Detect which cell encompasses the target text, then output its [x, y] center coordinate. 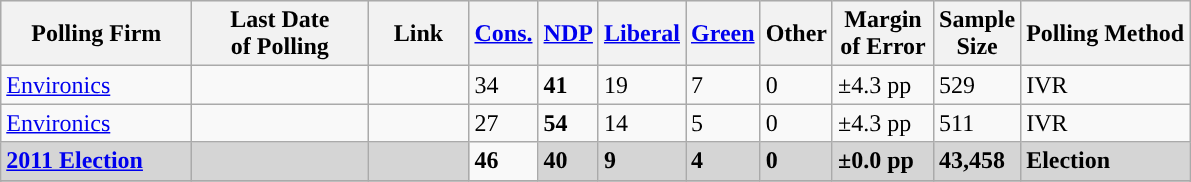
4 [724, 161]
14 [642, 123]
Green [724, 34]
40 [568, 161]
Link [418, 34]
Last Dateof Polling [280, 34]
Other [796, 34]
Polling Method [1106, 34]
9 [642, 161]
43,458 [978, 161]
54 [568, 123]
529 [978, 85]
Polling Firm [96, 34]
2011 Election [96, 161]
Marginof Error [882, 34]
27 [504, 123]
511 [978, 123]
41 [568, 85]
Cons. [504, 34]
NDP [568, 34]
5 [724, 123]
34 [504, 85]
19 [642, 85]
±0.0 pp [882, 161]
SampleSize [978, 34]
7 [724, 85]
Liberal [642, 34]
Election [1106, 161]
46 [504, 161]
